Search for the cell housing the specified text and yield its (X, Y) center coordinate. 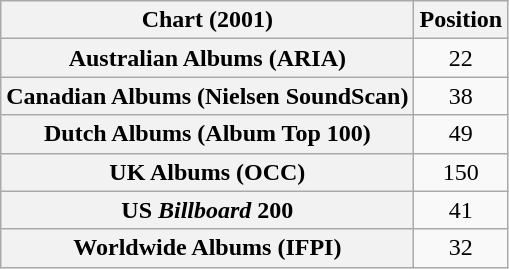
49 (461, 134)
Worldwide Albums (IFPI) (208, 248)
US Billboard 200 (208, 210)
22 (461, 58)
41 (461, 210)
Chart (2001) (208, 20)
150 (461, 172)
Position (461, 20)
Australian Albums (ARIA) (208, 58)
Canadian Albums (Nielsen SoundScan) (208, 96)
UK Albums (OCC) (208, 172)
Dutch Albums (Album Top 100) (208, 134)
38 (461, 96)
32 (461, 248)
